For the text-containing cell, return its midpoint in [x, y] coordinate format. 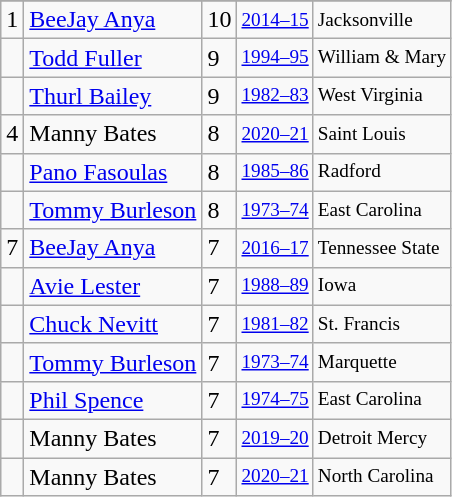
Tennessee State [382, 248]
1982–83 [275, 96]
Radford [382, 172]
1994–95 [275, 58]
1 [12, 20]
St. Francis [382, 324]
Avie Lester [113, 286]
2014–15 [275, 20]
Iowa [382, 286]
William & Mary [382, 58]
Marquette [382, 362]
1988–89 [275, 286]
2019–20 [275, 438]
10 [220, 20]
1981–82 [275, 324]
Detroit Mercy [382, 438]
Saint Louis [382, 134]
Thurl Bailey [113, 96]
2016–17 [275, 248]
Todd Fuller [113, 58]
Jacksonville [382, 20]
1974–75 [275, 400]
West Virginia [382, 96]
1985–86 [275, 172]
Pano Fasoulas [113, 172]
Chuck Nevitt [113, 324]
Phil Spence [113, 400]
North Carolina [382, 477]
4 [12, 134]
